Return (x, y) of the center of cell containing provided text 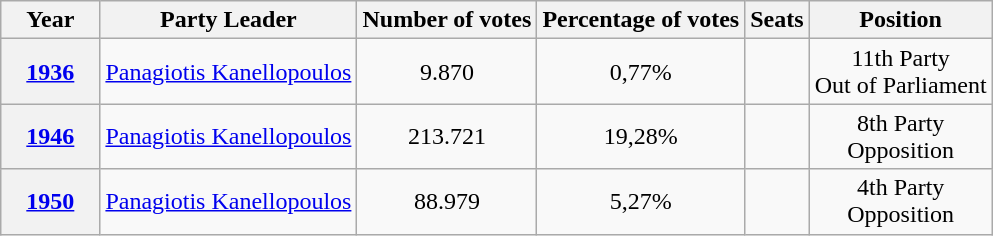
0,77% (641, 72)
1950 (50, 202)
88.979 (447, 202)
Position (900, 20)
9.870 (447, 72)
1946 (50, 136)
19,28% (641, 136)
8th PartyOpposition (900, 136)
Number of votes (447, 20)
1936 (50, 72)
4th PartyOpposition (900, 202)
Seats (777, 20)
11th PartyOut of Parliament (900, 72)
5,27% (641, 202)
Party Leader (228, 20)
Percentage of votes (641, 20)
213.721 (447, 136)
Year (50, 20)
